Find where the given text appears and provide that cell's center as [X, Y] coordinate. 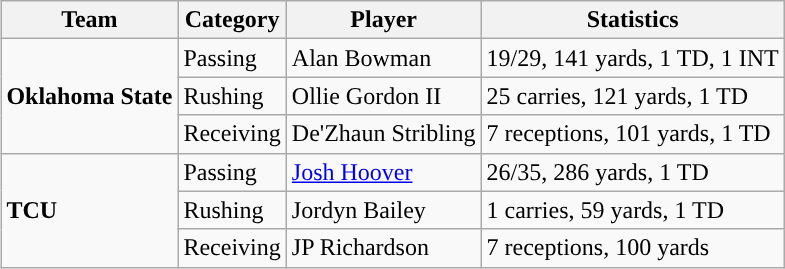
Team [90, 20]
Category [232, 20]
De'Zhaun Stribling [384, 134]
Ollie Gordon II [384, 96]
JP Richardson [384, 248]
Josh Hoover [384, 172]
19/29, 141 yards, 1 TD, 1 INT [632, 58]
Jordyn Bailey [384, 210]
Alan Bowman [384, 58]
Oklahoma State [90, 96]
25 carries, 121 yards, 1 TD [632, 96]
7 receptions, 100 yards [632, 248]
Player [384, 20]
TCU [90, 210]
1 carries, 59 yards, 1 TD [632, 210]
Statistics [632, 20]
26/35, 286 yards, 1 TD [632, 172]
7 receptions, 101 yards, 1 TD [632, 134]
